Locate the cell with the specified text and output its [x, y] center coordinate. 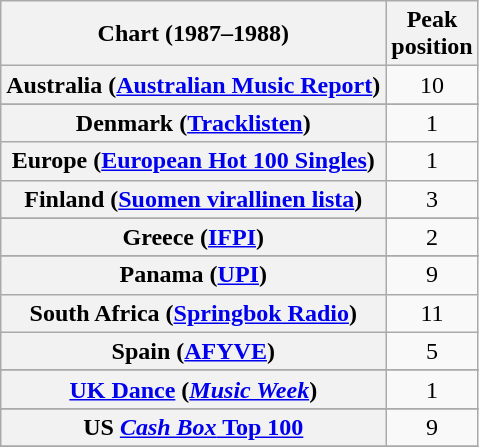
UK Dance (Music Week) [194, 389]
Australia (Australian Music Report) [194, 85]
11 [432, 313]
Panama (UPI) [194, 275]
US Cash Box Top 100 [194, 427]
Denmark (Tracklisten) [194, 123]
2 [432, 237]
Greece (IFPI) [194, 237]
Chart (1987–1988) [194, 34]
South Africa (Springbok Radio) [194, 313]
10 [432, 85]
Finland (Suomen virallinen lista) [194, 199]
Peakposition [432, 34]
5 [432, 351]
Europe (European Hot 100 Singles) [194, 161]
Spain (AFYVE) [194, 351]
3 [432, 199]
